Extract the (x, y) coordinate from the center of the cell holding the provided text.  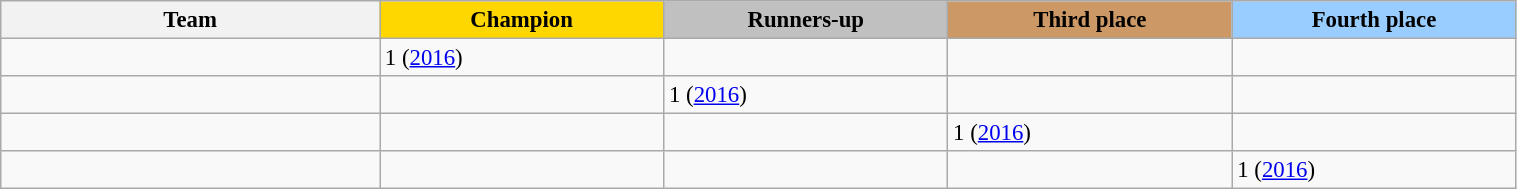
Fourth place (1374, 20)
Champion (522, 20)
Third place (1090, 20)
Runners-up (806, 20)
Team (190, 20)
